Return [X, Y] of the center of cell containing provided text 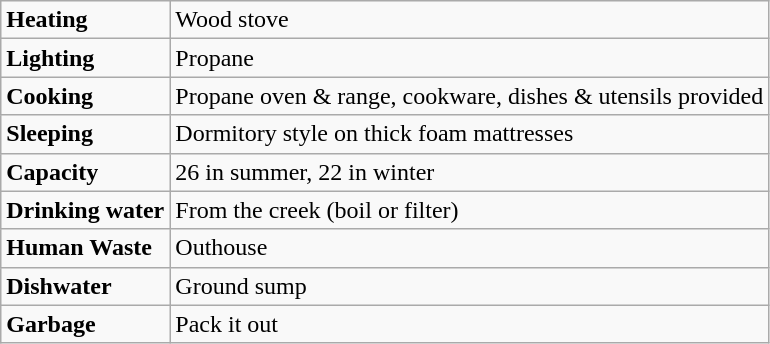
Garbage [86, 324]
Capacity [86, 172]
Sleeping [86, 134]
Human Waste [86, 248]
Wood stove [470, 20]
Lighting [86, 58]
Dishwater [86, 286]
From the creek (boil or filter) [470, 210]
Ground sump [470, 286]
Propane [470, 58]
Drinking water [86, 210]
Heating [86, 20]
Outhouse [470, 248]
26 in summer, 22 in winter [470, 172]
Dormitory style on thick foam mattresses [470, 134]
Propane oven & range, cookware, dishes & utensils provided [470, 96]
Pack it out [470, 324]
Cooking [86, 96]
